Find where the given text appears and provide that cell's center as (X, Y) coordinate. 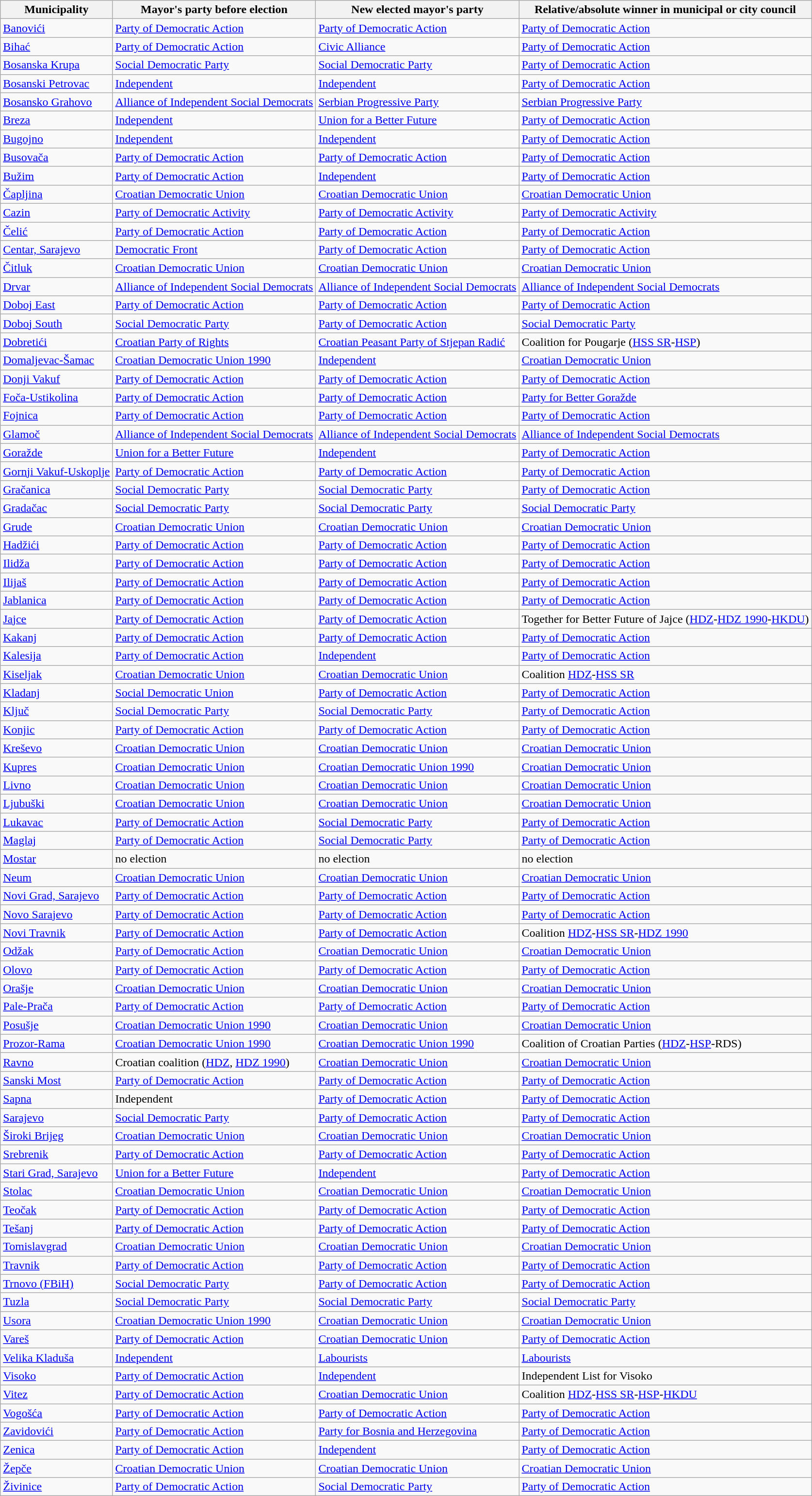
Doboj East (56, 305)
Ravno (56, 1062)
Konjic (56, 730)
Olovo (56, 970)
Cazin (56, 212)
Ljubuški (56, 803)
Stolac (56, 1191)
Teočak (56, 1210)
Orašje (56, 988)
Travnik (56, 1265)
Vitez (56, 1394)
Tešanj (56, 1228)
Kladanj (56, 693)
Vareš (56, 1339)
Coalition for Pougarje (HSS SR-HSP) (666, 342)
Dobretići (56, 342)
Lukavac (56, 822)
Srebrenik (56, 1155)
Gornji Vakuf-Uskoplje (56, 471)
Čapljina (56, 194)
Fojnica (56, 416)
Sapna (56, 1099)
Bosanski Petrovac (56, 83)
Coalition HDZ-HSS SR-HSP-HKDU (666, 1394)
Novo Sarajevo (56, 914)
Vogošća (56, 1413)
Čitluk (56, 268)
Mayor's party before election (214, 10)
Sarajevo (56, 1117)
Coalition HDZ-HSS SR-HDZ 1990 (666, 933)
Croatian Peasant Party of Stjepan Radić (417, 342)
Jajce (56, 619)
Široki Brijeg (56, 1136)
Čelić (56, 231)
Trnovo (FBiH) (56, 1284)
Kiseljak (56, 674)
Hadžići (56, 545)
Ilijaš (56, 582)
Party for Better Goražde (666, 397)
Visoko (56, 1376)
Drvar (56, 287)
Goražde (56, 453)
Pale-Prača (56, 1007)
Tuzla (56, 1302)
Democratic Front (214, 250)
Relative/absolute winner in municipal or city council (666, 10)
Maglaj (56, 841)
Kupres (56, 766)
Glamoč (56, 434)
Domaljevac-Šamac (56, 360)
Social Democratic Union (214, 693)
Municipality (56, 10)
Jablanica (56, 601)
Odžak (56, 951)
Velika Kladuša (56, 1357)
Zavidovići (56, 1431)
New elected mayor's party (417, 10)
Živinice (56, 1487)
Novi Grad, Sarajevo (56, 896)
Mostar (56, 859)
Doboj South (56, 324)
Coalition of Croatian Parties (HDZ-HSP-RDS) (666, 1043)
Bihać (56, 47)
Foča-Ustikolina (56, 397)
Croatian Party of Rights (214, 342)
Party for Bosnia and Herzegovina (417, 1431)
Bužim (56, 176)
Neum (56, 878)
Coalition HDZ-HSS SR (666, 674)
Žepče (56, 1468)
Banovići (56, 28)
Sanski Most (56, 1080)
Tomislavgrad (56, 1247)
Gradačac (56, 508)
Kalesija (56, 656)
Bosansko Grahovo (56, 102)
Breza (56, 120)
Donji Vakuf (56, 379)
Kakanj (56, 637)
Ključ (56, 711)
Kreševo (56, 748)
Novi Travnik (56, 933)
Gračanica (56, 489)
Bugojno (56, 139)
Stari Grad, Sarajevo (56, 1173)
Livno (56, 785)
Croatian coalition (HDZ, HDZ 1990) (214, 1062)
Usora (56, 1320)
Zenica (56, 1450)
Civic Alliance (417, 47)
Bosanska Krupa (56, 65)
Busovača (56, 157)
Centar, Sarajevo (56, 250)
Grude (56, 526)
Prozor-Rama (56, 1043)
Ilidža (56, 564)
Posušje (56, 1025)
Independent List for Visoko (666, 1376)
Together for Better Future of Jajce (HDZ-HDZ 1990-HKDU) (666, 619)
